Return (X, Y) of the center of cell containing provided text 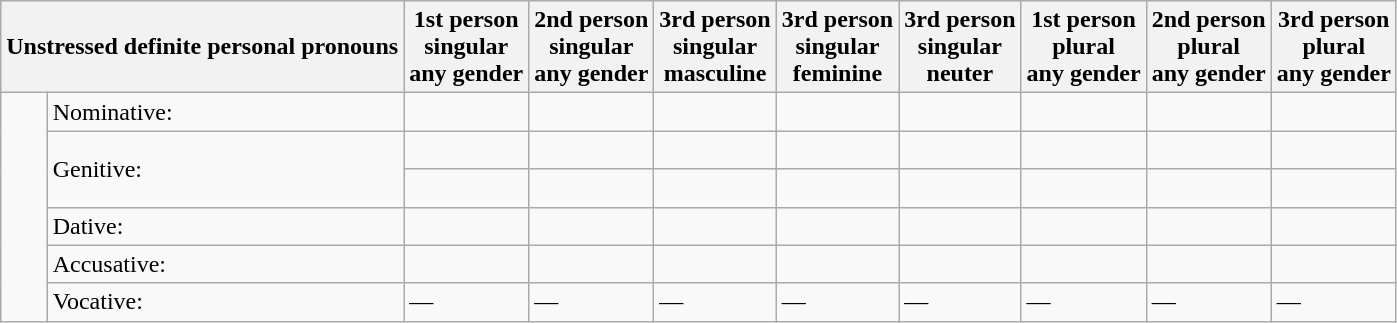
Accusative: (226, 264)
2nd personpluralany gender (1208, 47)
Unstressed definite personal pronouns (202, 47)
3rd personsingularmasculine (715, 47)
1st personsingularany gender (466, 47)
3rd personsingularneuter (960, 47)
3rd personsingularfeminine (837, 47)
1st personpluralany gender (1084, 47)
2nd personsingularany gender (592, 47)
Dative: (226, 226)
Genitive: (226, 169)
Nominative: (226, 112)
3rd personpluralany gender (1334, 47)
Vocative: (226, 302)
